For the text-containing cell, return its midpoint in (x, y) coordinate format. 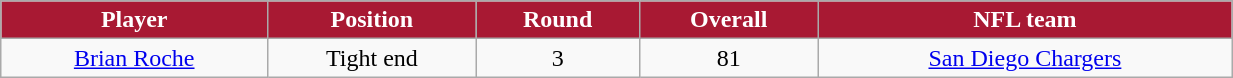
NFL team (1024, 20)
Player (134, 20)
3 (558, 58)
Brian Roche (134, 58)
81 (728, 58)
San Diego Chargers (1024, 58)
Overall (728, 20)
Round (558, 20)
Position (372, 20)
Tight end (372, 58)
